Determine the (X, Y) coordinate at the center of the cell enclosing the given text.  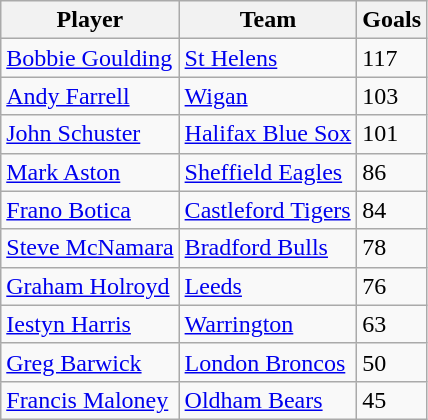
117 (392, 58)
Bobbie Goulding (90, 58)
Mark Aston (90, 172)
Team (268, 20)
Andy Farrell (90, 96)
Iestyn Harris (90, 324)
78 (392, 248)
103 (392, 96)
London Broncos (268, 362)
84 (392, 210)
Steve McNamara (90, 248)
Wigan (268, 96)
Halifax Blue Sox (268, 134)
Graham Holroyd (90, 286)
Castleford Tigers (268, 210)
Sheffield Eagles (268, 172)
Francis Maloney (90, 400)
76 (392, 286)
63 (392, 324)
Leeds (268, 286)
Warrington (268, 324)
45 (392, 400)
Bradford Bulls (268, 248)
St Helens (268, 58)
50 (392, 362)
Greg Barwick (90, 362)
Player (90, 20)
John Schuster (90, 134)
Goals (392, 20)
101 (392, 134)
Oldham Bears (268, 400)
Frano Botica (90, 210)
86 (392, 172)
